Detect which cell encompasses the target text, then output its [x, y] center coordinate. 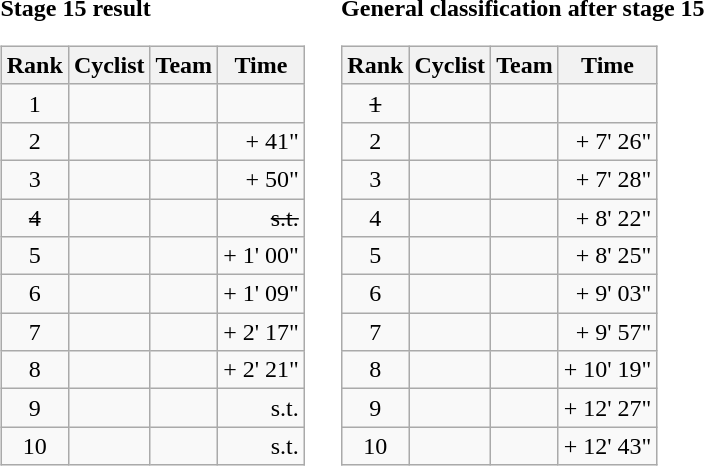
+ 1' 00" [262, 256]
+ 12' 43" [608, 446]
+ 1' 09" [262, 294]
+ 7' 28" [608, 179]
+ 7' 26" [608, 141]
+ 50" [262, 179]
+ 10' 19" [608, 370]
+ 41" [262, 141]
+ 2' 17" [262, 332]
+ 8' 25" [608, 256]
+ 9' 03" [608, 294]
+ 9' 57" [608, 332]
+ 2' 21" [262, 370]
+ 12' 27" [608, 408]
+ 8' 22" [608, 217]
